Capture the cell that displays the provided text and extract its (x, y) central coordinate. 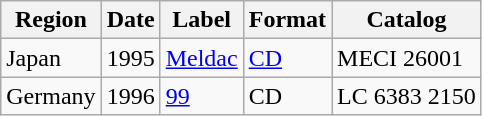
1995 (130, 58)
Meldac (202, 58)
Label (202, 20)
LC 6383 2150 (407, 96)
MECI 26001 (407, 58)
Region (51, 20)
1996 (130, 96)
Format (287, 20)
Date (130, 20)
Germany (51, 96)
Japan (51, 58)
Catalog (407, 20)
99 (202, 96)
